Output the (X, Y) coordinate of the center of the cell containing the given text.  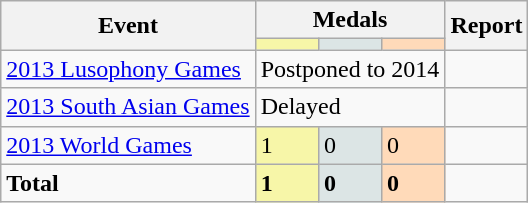
2013 South Asian Games (128, 107)
Event (128, 26)
Delayed (350, 107)
Total (128, 183)
Report (486, 26)
Medals (350, 20)
2013 Lusophony Games (128, 69)
Postponed to 2014 (350, 69)
2013 World Games (128, 145)
